Pinpoint the cell where the given text exists, returning its [X, Y] midpoint coordinate. 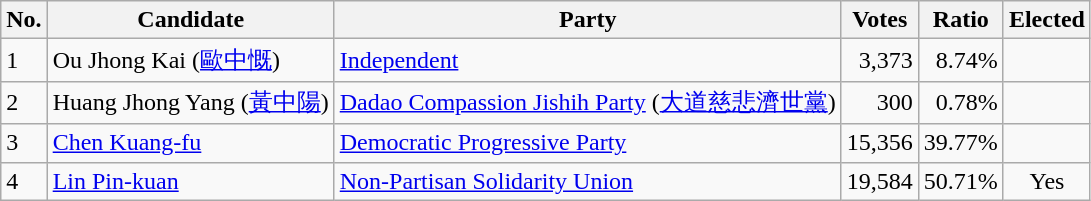
0.78% [960, 102]
300 [880, 102]
Votes [880, 20]
Dadao Compassion Jishih Party (大道慈悲濟世黨) [588, 102]
Independent [588, 60]
Huang Jhong Yang (黃中陽) [190, 102]
Lin Pin-kuan [190, 181]
No. [24, 20]
50.71% [960, 181]
8.74% [960, 60]
Chen Kuang-fu [190, 143]
19,584 [880, 181]
Ou Jhong Kai (歐中慨) [190, 60]
Elected [1046, 20]
15,356 [880, 143]
Non-Partisan Solidarity Union [588, 181]
3 [24, 143]
Candidate [190, 20]
2 [24, 102]
39.77% [960, 143]
4 [24, 181]
Party [588, 20]
3,373 [880, 60]
1 [24, 60]
Democratic Progressive Party [588, 143]
Yes [1046, 181]
Ratio [960, 20]
